Capture the cell that displays the provided text and extract its (X, Y) central coordinate. 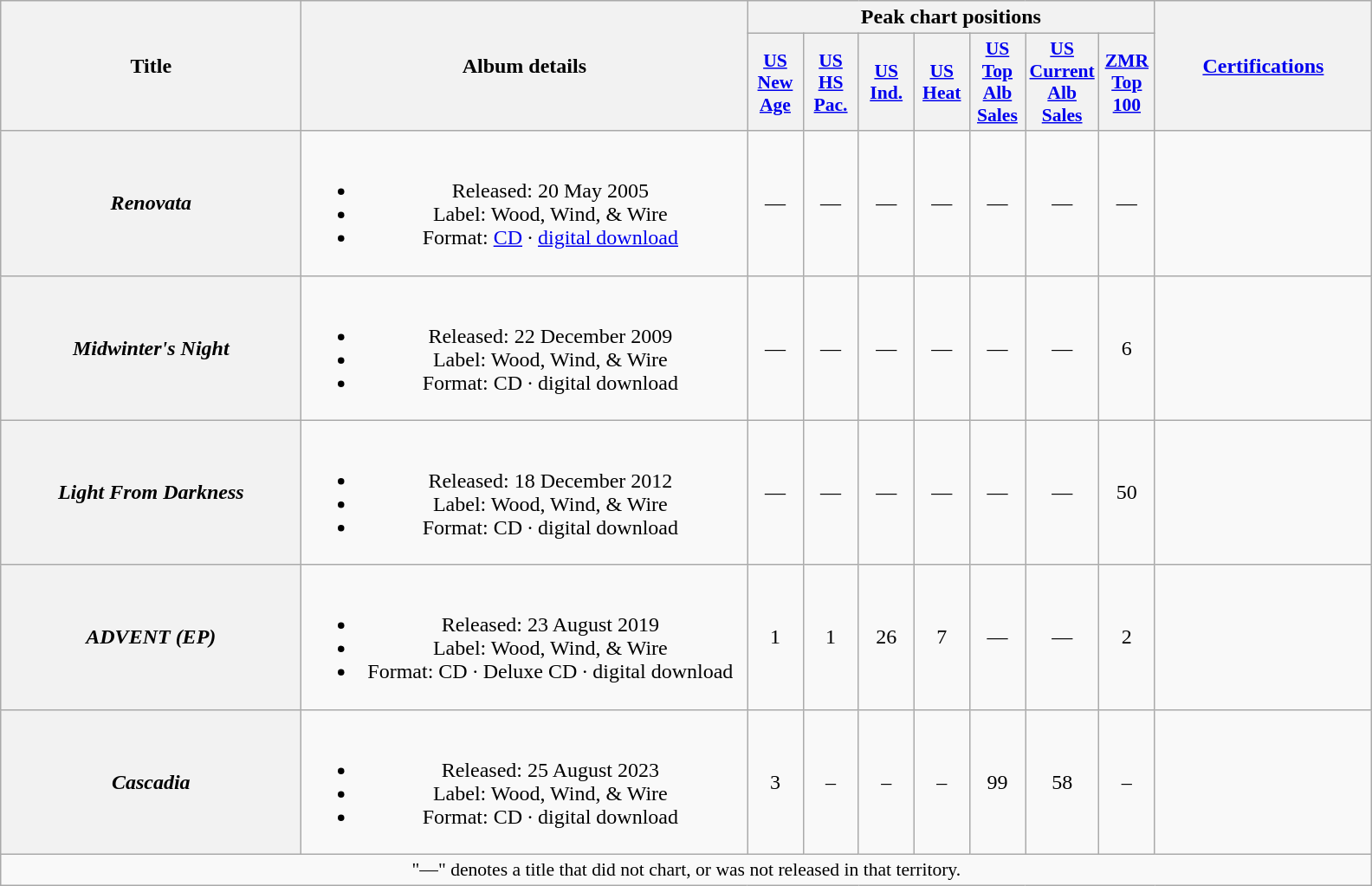
USHeat (942, 82)
Cascadia (151, 781)
Renovata (151, 203)
26 (886, 637)
Released: 18 December 2012Label: Wood, Wind, & WireFormat: CD · digital download (525, 492)
2 (1127, 637)
50 (1127, 492)
Peak chart positions (951, 17)
6 (1127, 348)
Midwinter's Night (151, 348)
Released: 22 December 2009Label: Wood, Wind, & WireFormat: CD · digital download (525, 348)
99 (997, 781)
7 (942, 637)
ADVENT (EP) (151, 637)
Released: 20 May 2005Label: Wood, Wind, & WireFormat: CD · digital download (525, 203)
58 (1062, 781)
USHSPac. (831, 82)
Title (151, 66)
Certifications (1263, 66)
3 (775, 781)
USNewAge (775, 82)
USTopAlbSales (997, 82)
ZMRTop100 (1127, 82)
USInd. (886, 82)
Released: 25 August 2023Label: Wood, Wind, & WireFormat: CD · digital download (525, 781)
Released: 23 August 2019Label: Wood, Wind, & WireFormat: CD · Deluxe CD · digital download (525, 637)
Album details (525, 66)
"—" denotes a title that did not chart, or was not released in that territory. (686, 870)
USCurrentAlbSales (1062, 82)
Light From Darkness (151, 492)
